Provide the (X, Y) coordinate of the cell's center where the given text is located.  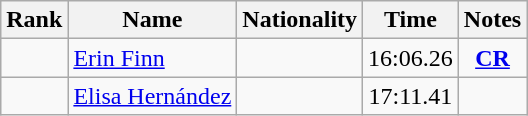
Notes (492, 20)
16:06.26 (411, 58)
Nationality (300, 20)
Erin Finn (152, 58)
17:11.41 (411, 96)
Time (411, 20)
Rank (34, 20)
Name (152, 20)
CR (492, 58)
Elisa Hernández (152, 96)
